Extract the (x, y) coordinate from the center of the cell holding the provided text.  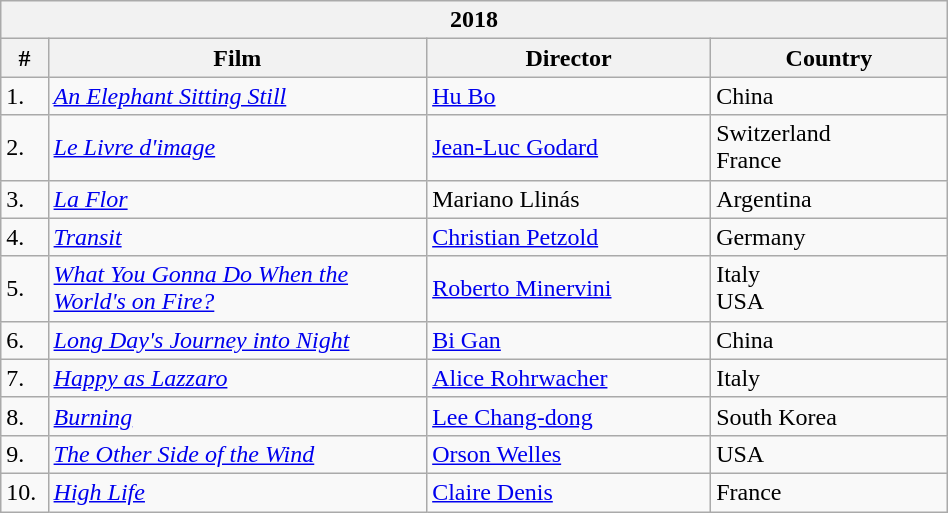
Bi Gan (569, 340)
2. (24, 148)
South Korea (830, 416)
Jean-Luc Godard (569, 148)
Director (569, 58)
USA (830, 454)
Happy as Lazzaro (238, 378)
10. (24, 492)
ItalyUSA (830, 288)
3. (24, 199)
Claire Denis (569, 492)
What You Gonna Do When the World's on Fire? (238, 288)
The Other Side of the Wind (238, 454)
France (830, 492)
High Life (238, 492)
Alice Rohrwacher (569, 378)
2018 (474, 20)
4. (24, 237)
Germany (830, 237)
Hu Bo (569, 96)
Roberto Minervini (569, 288)
7. (24, 378)
Film (238, 58)
Italy (830, 378)
Long Day's Journey into Night (238, 340)
5. (24, 288)
SwitzerlandFrance (830, 148)
Le Livre d'image (238, 148)
Orson Welles (569, 454)
Country (830, 58)
Lee Chang-dong (569, 416)
6. (24, 340)
Burning (238, 416)
1. (24, 96)
8. (24, 416)
An Elephant Sitting Still (238, 96)
# (24, 58)
La Flor (238, 199)
Argentina (830, 199)
Transit (238, 237)
Christian Petzold (569, 237)
9. (24, 454)
Mariano Llinás (569, 199)
